Pinpoint the cell where the given text exists, returning its [X, Y] midpoint coordinate. 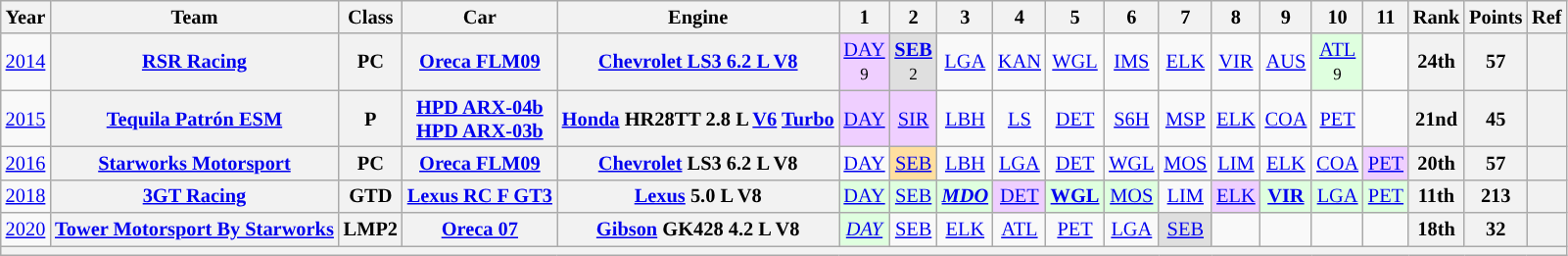
11th [1436, 196]
AUS [1287, 62]
2014 [25, 62]
KAN [1020, 62]
4 [1020, 17]
IMS [1131, 62]
SEB2 [913, 62]
45 [1496, 119]
Class [370, 17]
Oreca 07 [480, 230]
20th [1436, 163]
Tower Motorsport By Starworks [194, 230]
ATL [1020, 230]
RSR Racing [194, 62]
GTD [370, 196]
6 [1131, 17]
Lexus 5.0 L V8 [698, 196]
9 [1287, 17]
Rank [1436, 17]
1 [865, 17]
7 [1185, 17]
DAY9 [865, 62]
LMP2 [370, 230]
32 [1496, 230]
10 [1338, 17]
Honda HR28TT 2.8 L V6 Turbo [698, 119]
3GT Racing [194, 196]
Year [25, 17]
MDO [966, 196]
Gibson GK428 4.2 L V8 [698, 230]
18th [1436, 230]
P [370, 119]
213 [1496, 196]
8 [1236, 17]
Lexus RC F GT3 [480, 196]
HPD ARX-04b HPD ARX-03b [480, 119]
21nd [1436, 119]
2 [913, 17]
24th [1436, 62]
LS [1020, 119]
3 [966, 17]
S6H [1131, 119]
Ref [1546, 17]
Car [480, 17]
Engine [698, 17]
SIR [913, 119]
11 [1386, 17]
ATL9 [1338, 62]
MSP [1185, 119]
2016 [25, 163]
2020 [25, 230]
5 [1075, 17]
2015 [25, 119]
Team [194, 17]
Tequila Patrón ESM [194, 119]
2018 [25, 196]
Points [1496, 17]
Starworks Motorsport [194, 163]
